Locate the cell with the specified text and output its (X, Y) center coordinate. 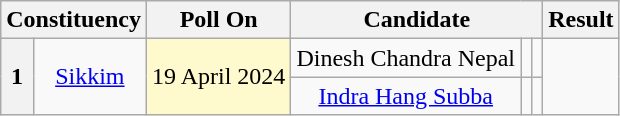
Candidate (417, 20)
Dinesh Chandra Nepal (406, 58)
Poll On (218, 20)
Constituency (74, 20)
Sikkim (90, 77)
1 (17, 77)
Result (581, 20)
19 April 2024 (218, 77)
Indra Hang Subba (406, 96)
